Return (x, y) of the center of cell containing provided text 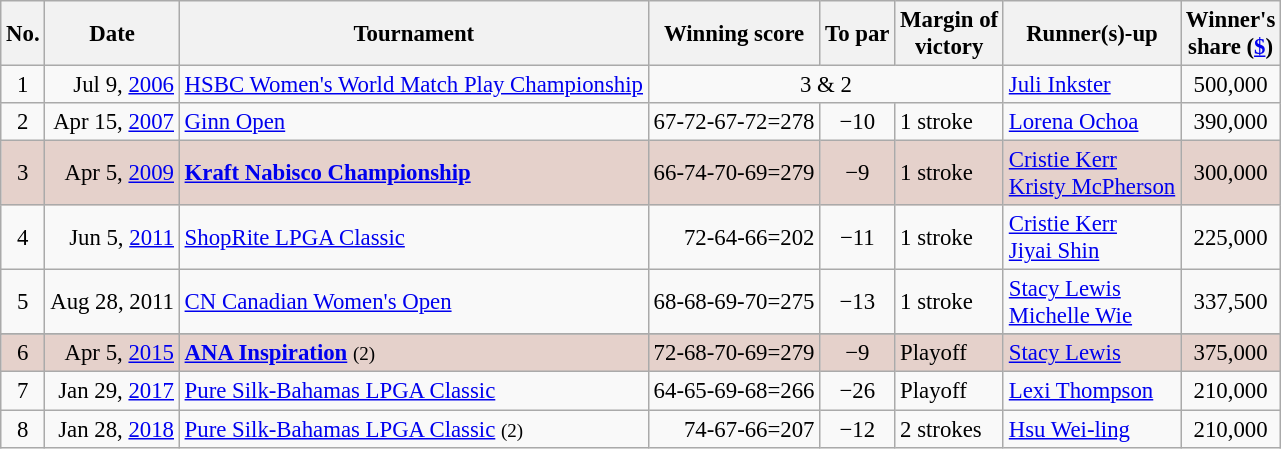
Date (112, 34)
300,000 (1230, 174)
225,000 (1230, 238)
Cristie Kerr Jiyai Shin (1092, 238)
2 (23, 122)
Apr 15, 2007 (112, 122)
67-72-67-72=278 (734, 122)
Margin ofvictory (950, 34)
375,000 (1230, 353)
No. (23, 34)
Pure Silk-Bahamas LPGA Classic (2) (414, 429)
Winning score (734, 34)
3 & 2 (826, 85)
Jan 28, 2018 (112, 429)
Apr 5, 2009 (112, 174)
−11 (858, 238)
−13 (858, 302)
Jan 29, 2017 (112, 391)
Juli Inkster (1092, 85)
Hsu Wei-ling (1092, 429)
390,000 (1230, 122)
Winner'sshare ($) (1230, 34)
64-65-69-68=266 (734, 391)
Pure Silk-Bahamas LPGA Classic (414, 391)
Jul 9, 2006 (112, 85)
500,000 (1230, 85)
HSBC Women's World Match Play Championship (414, 85)
5 (23, 302)
74-67-66=207 (734, 429)
7 (23, 391)
8 (23, 429)
1 (23, 85)
Runner(s)-up (1092, 34)
Stacy Lewis Michelle Wie (1092, 302)
To par (858, 34)
Apr 5, 2015 (112, 353)
Lorena Ochoa (1092, 122)
6 (23, 353)
Ginn Open (414, 122)
−10 (858, 122)
Aug 28, 2011 (112, 302)
72-64-66=202 (734, 238)
3 (23, 174)
337,500 (1230, 302)
ANA Inspiration (2) (414, 353)
2 strokes (950, 429)
66-74-70-69=279 (734, 174)
CN Canadian Women's Open (414, 302)
Jun 5, 2011 (112, 238)
72-68-70-69=279 (734, 353)
Cristie Kerr Kristy McPherson (1092, 174)
−26 (858, 391)
Tournament (414, 34)
Kraft Nabisco Championship (414, 174)
Stacy Lewis (1092, 353)
−12 (858, 429)
Lexi Thompson (1092, 391)
ShopRite LPGA Classic (414, 238)
4 (23, 238)
68-68-69-70=275 (734, 302)
